Find where the given text appears and provide that cell's center as (x, y) coordinate. 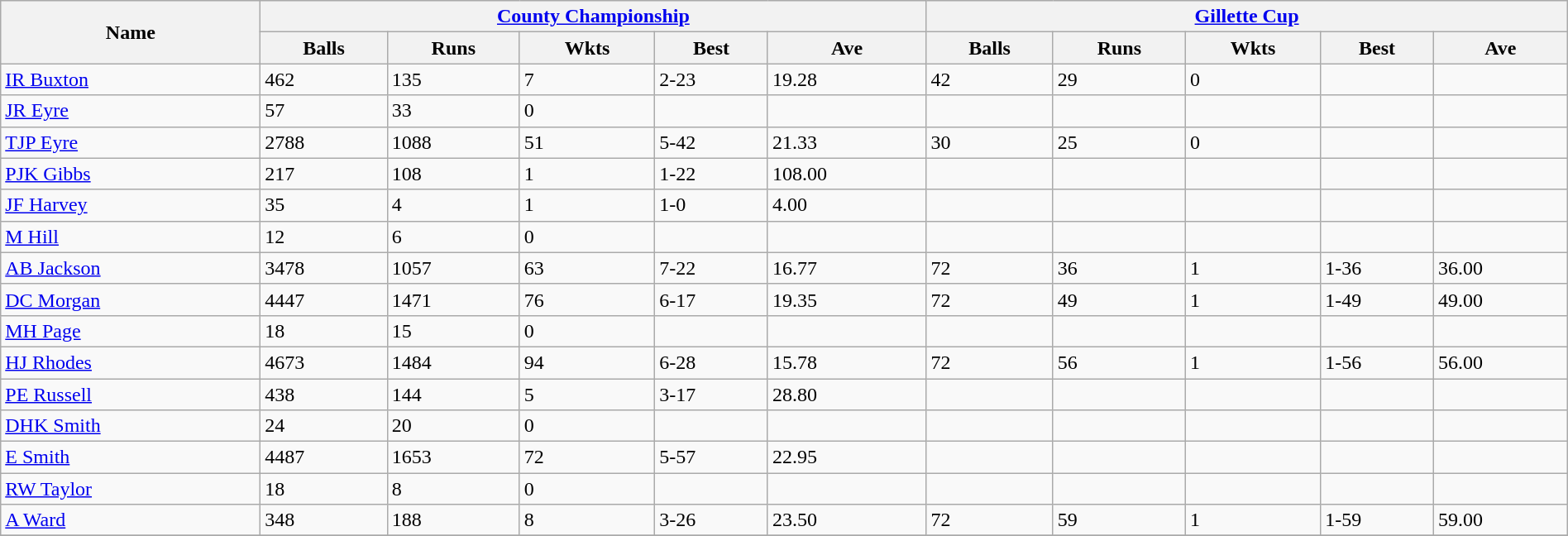
1-49 (1378, 299)
30 (989, 142)
Name (131, 32)
24 (324, 426)
20 (453, 426)
49.00 (1500, 299)
94 (587, 362)
DHK Smith (131, 426)
348 (324, 520)
1-22 (711, 174)
63 (587, 268)
1484 (453, 362)
6 (453, 237)
76 (587, 299)
1-59 (1378, 520)
29 (1119, 79)
2788 (324, 142)
108.00 (847, 174)
4487 (324, 457)
JF Harvey (131, 205)
28.80 (847, 395)
4447 (324, 299)
188 (453, 520)
5-42 (711, 142)
1-56 (1378, 362)
E Smith (131, 457)
462 (324, 79)
4673 (324, 362)
51 (587, 142)
4 (453, 205)
1088 (453, 142)
135 (453, 79)
County Championship (594, 17)
144 (453, 395)
7 (587, 79)
5-57 (711, 457)
M Hill (131, 237)
57 (324, 111)
RW Taylor (131, 489)
1653 (453, 457)
1-0 (711, 205)
1471 (453, 299)
59.00 (1500, 520)
2-23 (711, 79)
AB Jackson (131, 268)
16.77 (847, 268)
33 (453, 111)
6-17 (711, 299)
5 (587, 395)
56.00 (1500, 362)
DC Morgan (131, 299)
A Ward (131, 520)
49 (1119, 299)
MH Page (131, 331)
42 (989, 79)
TJP Eyre (131, 142)
25 (1119, 142)
56 (1119, 362)
PE Russell (131, 395)
IR Buxton (131, 79)
Gillette Cup (1247, 17)
19.28 (847, 79)
PJK Gibbs (131, 174)
3-17 (711, 395)
6-28 (711, 362)
1-36 (1378, 268)
59 (1119, 520)
1057 (453, 268)
JR Eyre (131, 111)
12 (324, 237)
438 (324, 395)
3478 (324, 268)
21.33 (847, 142)
36.00 (1500, 268)
22.95 (847, 457)
36 (1119, 268)
23.50 (847, 520)
19.35 (847, 299)
35 (324, 205)
7-22 (711, 268)
3-26 (711, 520)
4.00 (847, 205)
108 (453, 174)
15 (453, 331)
15.78 (847, 362)
HJ Rhodes (131, 362)
217 (324, 174)
